From the cell containing the given text, extract its center point as [X, Y] coordinate. 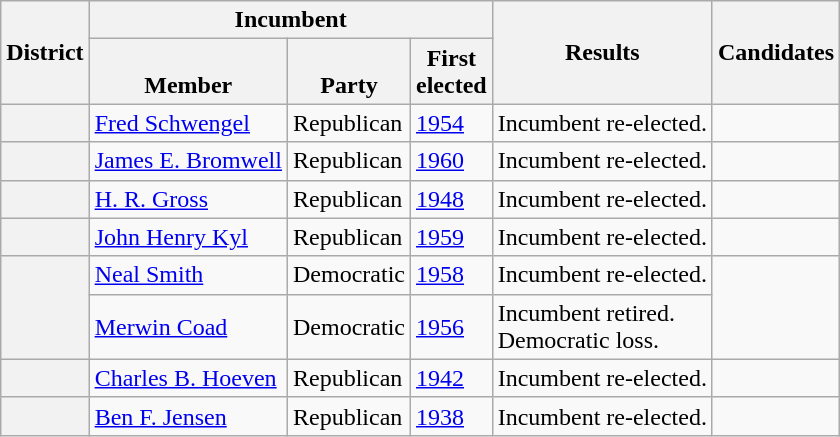
Charles B. Hoeven [188, 378]
1948 [451, 199]
Party [348, 72]
Incumbent retired.Democratic loss. [602, 326]
Ben F. Jensen [188, 416]
Candidates [776, 52]
1959 [451, 237]
1960 [451, 161]
1958 [451, 275]
Member [188, 72]
1954 [451, 123]
1956 [451, 326]
James E. Bromwell [188, 161]
Merwin Coad [188, 326]
Firstelected [451, 72]
John Henry Kyl [188, 237]
Fred Schwengel [188, 123]
H. R. Gross [188, 199]
Results [602, 52]
District [45, 52]
Incumbent [290, 20]
1942 [451, 378]
Neal Smith [188, 275]
1938 [451, 416]
